From the cell containing the given text, extract its center point as [x, y] coordinate. 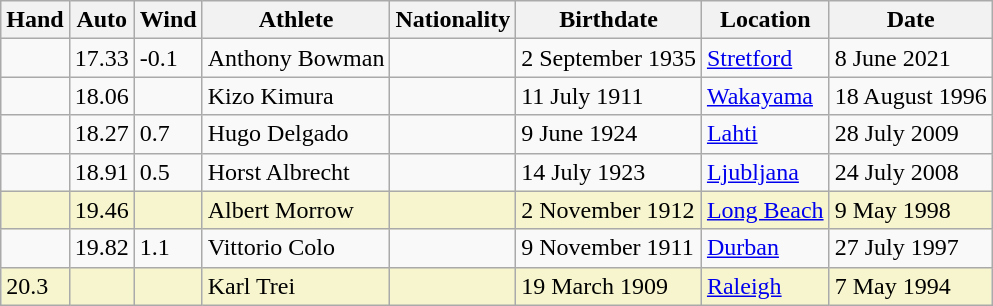
Date [910, 20]
19 March 1909 [609, 286]
9 November 1911 [609, 248]
Birthdate [609, 20]
Vittorio Colo [296, 248]
Ljubljana [765, 172]
-0.1 [168, 58]
Stretford [765, 58]
19.46 [102, 210]
1.1 [168, 248]
0.5 [168, 172]
Long Beach [765, 210]
Kizo Kimura [296, 96]
28 July 2009 [910, 134]
Durban [765, 248]
7 May 1994 [910, 286]
2 September 1935 [609, 58]
18 August 1996 [910, 96]
27 July 1997 [910, 248]
Location [765, 20]
17.33 [102, 58]
18.06 [102, 96]
14 July 1923 [609, 172]
Hand [35, 20]
8 June 2021 [910, 58]
20.3 [35, 286]
9 June 1924 [609, 134]
18.91 [102, 172]
9 May 1998 [910, 210]
19.82 [102, 248]
Horst Albrecht [296, 172]
Wind [168, 20]
Athlete [296, 20]
Anthony Bowman [296, 58]
24 July 2008 [910, 172]
18.27 [102, 134]
Hugo Delgado [296, 134]
0.7 [168, 134]
Albert Morrow [296, 210]
Raleigh [765, 286]
2 November 1912 [609, 210]
Auto [102, 20]
Wakayama [765, 96]
11 July 1911 [609, 96]
Karl Trei [296, 286]
Lahti [765, 134]
Nationality [453, 20]
